From the cell containing the given text, extract its center point as [x, y] coordinate. 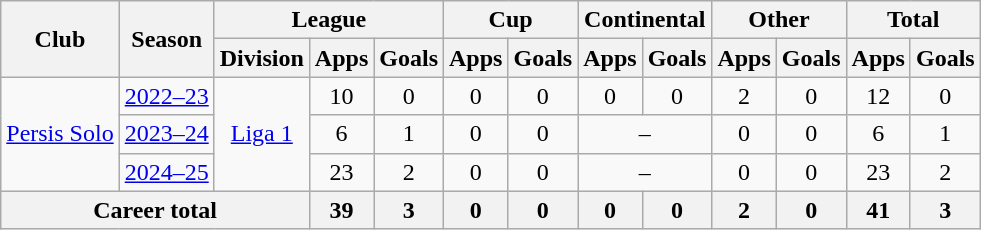
2024–25 [166, 172]
2023–24 [166, 134]
Total [913, 20]
Club [60, 39]
League [328, 20]
Division [262, 58]
Other [779, 20]
10 [341, 96]
12 [878, 96]
41 [878, 210]
Cup [511, 20]
2022–23 [166, 96]
Career total [156, 210]
Persis Solo [60, 134]
Season [166, 39]
Continental [645, 20]
Liga 1 [262, 134]
39 [341, 210]
